Locate the cell with the specified text and output its (x, y) center coordinate. 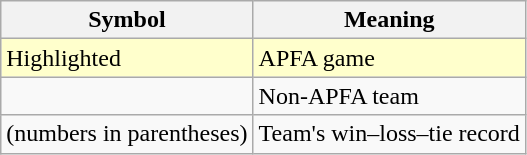
Non-APFA team (389, 96)
Team's win–loss–tie record (389, 134)
Meaning (389, 20)
APFA game (389, 58)
Highlighted (127, 58)
(numbers in parentheses) (127, 134)
Symbol (127, 20)
